Provide the (X, Y) coordinate of the cell's center where the given text is located.  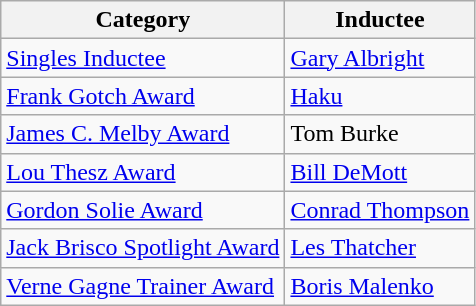
Inductee (380, 20)
Bill DeMott (380, 172)
Jack Brisco Spotlight Award (143, 248)
Conrad Thompson (380, 210)
Category (143, 20)
Frank Gotch Award (143, 96)
Tom Burke (380, 134)
James C. Melby Award (143, 134)
Verne Gagne Trainer Award (143, 286)
Lou Thesz Award (143, 172)
Singles Inductee (143, 58)
Les Thatcher (380, 248)
Gordon Solie Award (143, 210)
Boris Malenko (380, 286)
Gary Albright (380, 58)
Haku (380, 96)
